From the cell containing the given text, extract its center point as [X, Y] coordinate. 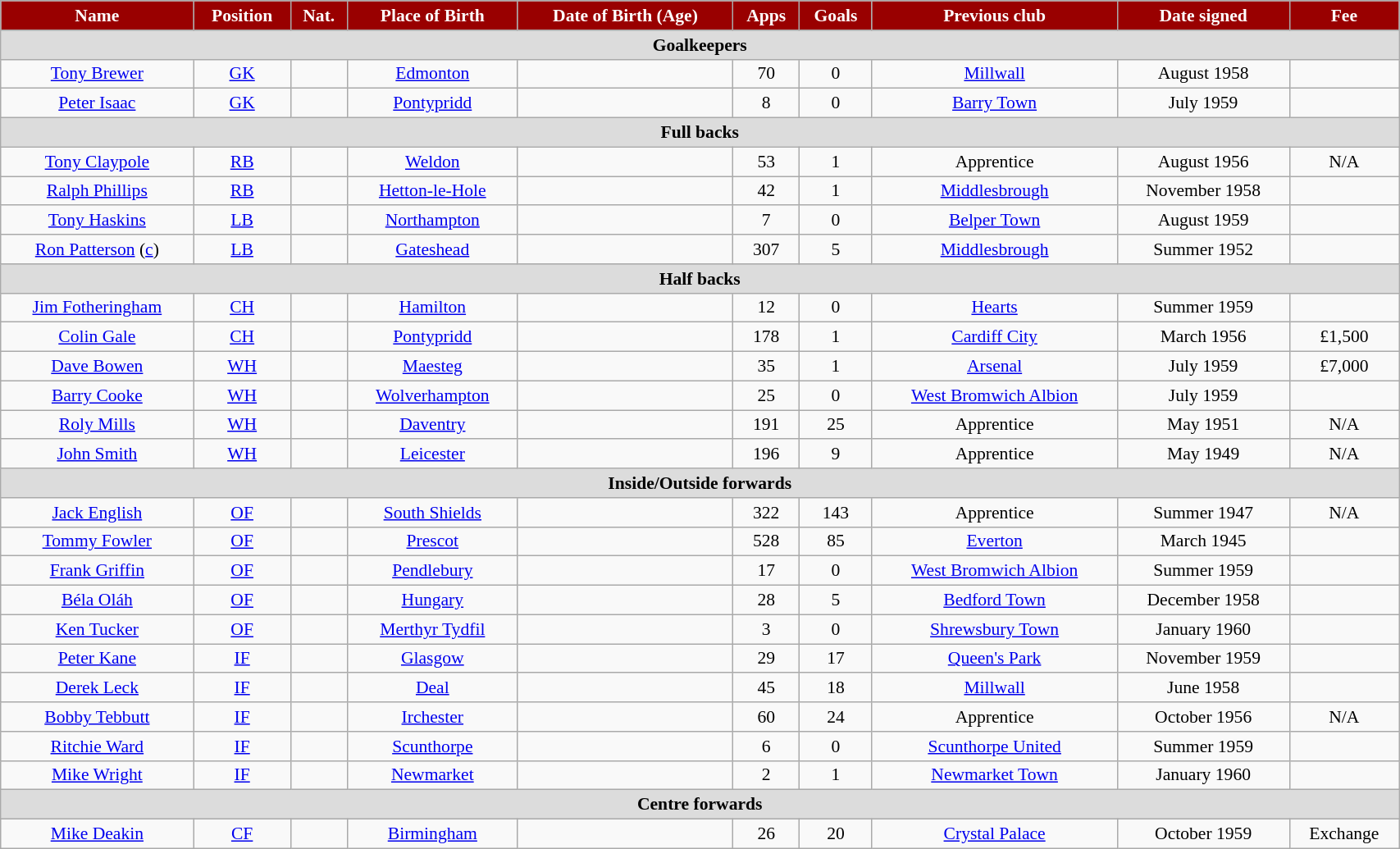
Derek Leck [97, 688]
35 [766, 367]
Hetton-le-Hole [432, 191]
Fee [1344, 16]
Weldon [432, 162]
Everton [994, 541]
Queen's Park [994, 659]
Barry Town [994, 103]
Daventry [432, 425]
196 [766, 454]
Merthyr Tydfil [432, 629]
2 [766, 775]
20 [836, 834]
August 1958 [1203, 74]
Frank Griffin [97, 571]
Peter Isaac [97, 103]
18 [836, 688]
70 [766, 74]
Crystal Palace [994, 834]
Full backs [700, 133]
28 [766, 600]
Goalkeepers [700, 45]
Barry Cooke [97, 395]
Birmingham [432, 834]
Tony Haskins [97, 221]
Hearts [994, 308]
Peter Kane [97, 659]
8 [766, 103]
Name [97, 16]
Hungary [432, 600]
Roly Mills [97, 425]
Position [242, 16]
Scunthorpe [432, 746]
42 [766, 191]
March 1945 [1203, 541]
Date signed [1203, 16]
178 [766, 337]
322 [766, 513]
9 [836, 454]
Tony Brewer [97, 74]
143 [836, 513]
Arsenal [994, 367]
Date of Birth (Age) [625, 16]
Goals [836, 16]
Ken Tucker [97, 629]
Summer 1952 [1203, 249]
191 [766, 425]
November 1958 [1203, 191]
August 1959 [1203, 221]
Inside/Outside forwards [700, 483]
Centre forwards [700, 805]
24 [836, 717]
£1,500 [1344, 337]
Newmarket Town [994, 775]
Deal [432, 688]
Dave Bowen [97, 367]
Belper Town [994, 221]
307 [766, 249]
Ralph Phillips [97, 191]
Glasgow [432, 659]
November 1959 [1203, 659]
528 [766, 541]
Irchester [432, 717]
Bedford Town [994, 600]
October 1959 [1203, 834]
Prescot [432, 541]
Mike Wright [97, 775]
29 [766, 659]
May 1949 [1203, 454]
South Shields [432, 513]
CF [242, 834]
£7,000 [1344, 367]
Maesteg [432, 367]
Tony Claypole [97, 162]
Cardiff City [994, 337]
Exchange [1344, 834]
Edmonton [432, 74]
Mike Deakin [97, 834]
John Smith [97, 454]
Nat. [318, 16]
26 [766, 834]
Jack English [97, 513]
7 [766, 221]
45 [766, 688]
53 [766, 162]
12 [766, 308]
December 1958 [1203, 600]
60 [766, 717]
Colin Gale [97, 337]
Shrewsbury Town [994, 629]
March 1956 [1203, 337]
Wolverhampton [432, 395]
Ritchie Ward [97, 746]
Summer 1947 [1203, 513]
August 1956 [1203, 162]
Newmarket [432, 775]
Béla Oláh [97, 600]
Pendlebury [432, 571]
Hamilton [432, 308]
Place of Birth [432, 16]
85 [836, 541]
Gateshead [432, 249]
Previous club [994, 16]
Leicester [432, 454]
Tommy Fowler [97, 541]
October 1956 [1203, 717]
Apps [766, 16]
Scunthorpe United [994, 746]
June 1958 [1203, 688]
Half backs [700, 279]
May 1951 [1203, 425]
Bobby Tebbutt [97, 717]
Ron Patterson (c) [97, 249]
3 [766, 629]
Jim Fotheringham [97, 308]
6 [766, 746]
Northampton [432, 221]
